Search for the cell housing the specified text and yield its [x, y] center coordinate. 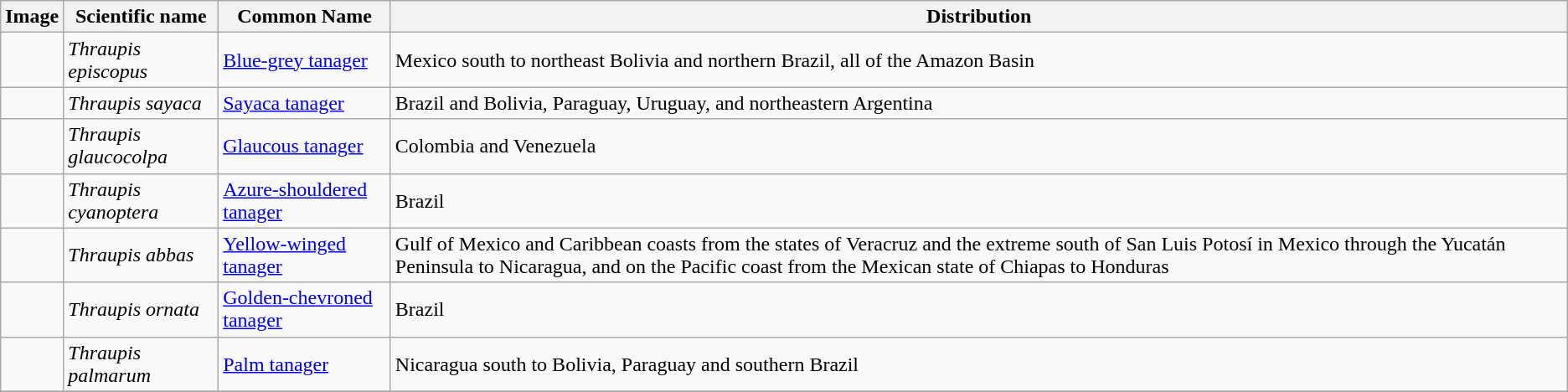
Palm tanager [305, 364]
Sayaca tanager [305, 103]
Common Name [305, 17]
Thraupis abbas [141, 255]
Blue-grey tanager [305, 60]
Thraupis palmarum [141, 364]
Azure-shouldered tanager [305, 201]
Thraupis episcopus [141, 60]
Glaucous tanager [305, 146]
Thraupis glaucocolpa [141, 146]
Scientific name [141, 17]
Thraupis ornata [141, 310]
Thraupis cyanoptera [141, 201]
Nicaragua south to Bolivia, Paraguay and southern Brazil [978, 364]
Brazil and Bolivia, Paraguay, Uruguay, and northeastern Argentina [978, 103]
Image [32, 17]
Distribution [978, 17]
Mexico south to northeast Bolivia and northern Brazil, all of the Amazon Basin [978, 60]
Thraupis sayaca [141, 103]
Golden-chevroned tanager [305, 310]
Colombia and Venezuela [978, 146]
Yellow-winged tanager [305, 255]
